For the text-containing cell, return its midpoint in (x, y) coordinate format. 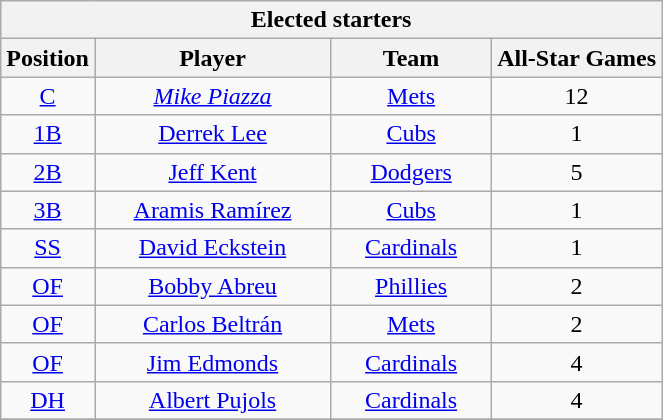
Team (412, 58)
5 (577, 172)
Carlos Beltrán (212, 324)
Dodgers (412, 172)
Elected starters (332, 20)
All-Star Games (577, 58)
12 (577, 96)
C (48, 96)
David Eckstein (212, 248)
Aramis Ramírez (212, 210)
Jim Edmonds (212, 362)
Phillies (412, 286)
1B (48, 134)
SS (48, 248)
Bobby Abreu (212, 286)
3B (48, 210)
Albert Pujols (212, 400)
Jeff Kent (212, 172)
DH (48, 400)
Derrek Lee (212, 134)
2B (48, 172)
Position (48, 58)
Player (212, 58)
Mike Piazza (212, 96)
